Extract the (x, y) coordinate from the center of the cell holding the provided text.  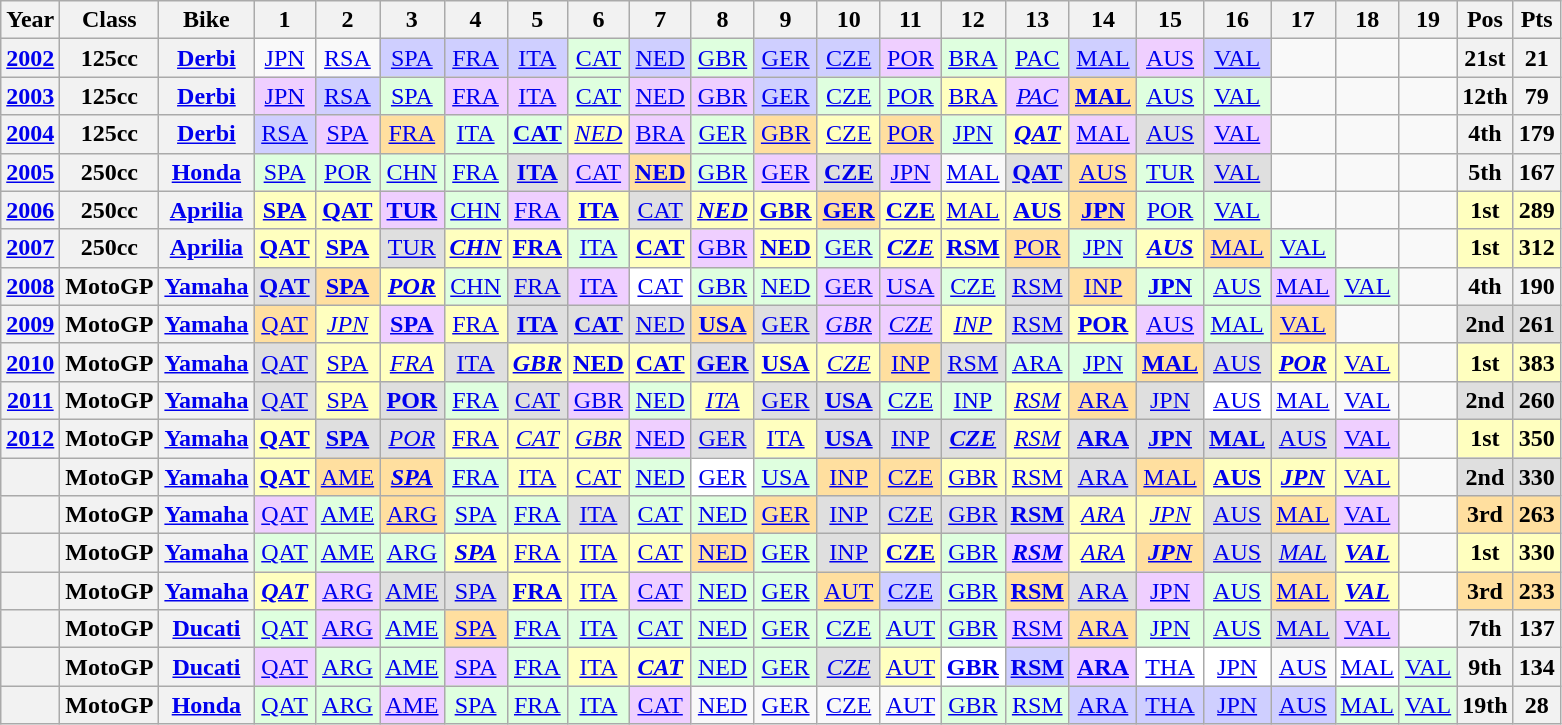
9th (1485, 667)
167 (1536, 172)
10 (848, 20)
12th (1485, 96)
18 (1367, 20)
19th (1485, 705)
16 (1238, 20)
Year (30, 20)
137 (1536, 629)
2009 (30, 324)
7 (660, 20)
7th (1485, 629)
2006 (30, 210)
9 (786, 20)
Pos (1485, 20)
2012 (30, 438)
13 (1037, 20)
2004 (30, 134)
21st (1485, 58)
4 (476, 20)
3 (412, 20)
2010 (30, 362)
79 (1536, 96)
2008 (30, 286)
2007 (30, 248)
134 (1536, 667)
11 (910, 20)
190 (1536, 286)
289 (1536, 210)
2 (347, 20)
2002 (30, 58)
6 (599, 20)
15 (1170, 20)
8 (722, 20)
5 (537, 20)
179 (1536, 134)
19 (1428, 20)
350 (1536, 438)
5th (1485, 172)
260 (1536, 400)
17 (1303, 20)
312 (1536, 248)
Class (110, 20)
263 (1536, 515)
261 (1536, 324)
2005 (30, 172)
1 (284, 20)
2011 (30, 400)
14 (1102, 20)
2003 (30, 96)
12 (973, 20)
233 (1536, 591)
383 (1536, 362)
Bike (206, 20)
21 (1536, 58)
28 (1536, 705)
Pts (1536, 20)
